Pinpoint the cell where the given text exists, returning its [X, Y] midpoint coordinate. 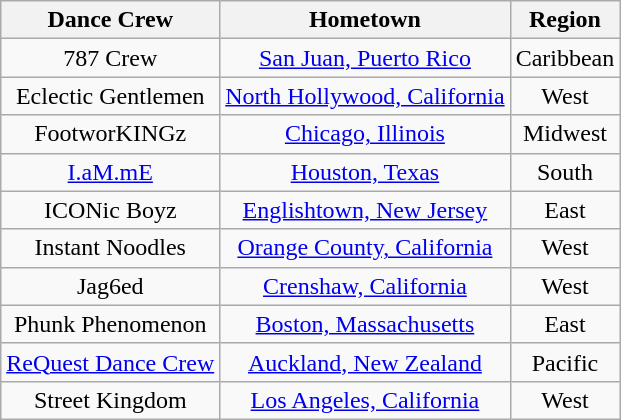
Dance Crew [110, 20]
Phunk Phenomenon [110, 324]
Englishtown, New Jersey [365, 210]
Jag6ed [110, 286]
Street Kingdom [110, 400]
Region [565, 20]
Caribbean [565, 58]
Los Angeles, California [365, 400]
North Hollywood, California [365, 96]
Pacific [565, 362]
Houston, Texas [365, 172]
Crenshaw, California [365, 286]
South [565, 172]
Boston, Massachusetts [365, 324]
ICONic Boyz [110, 210]
Auckland, New Zealand [365, 362]
Midwest [565, 134]
787 Crew [110, 58]
Chicago, Illinois [365, 134]
FootworKINGz [110, 134]
Hometown [365, 20]
San Juan, Puerto Rico [365, 58]
ReQuest Dance Crew [110, 362]
I.aM.mE [110, 172]
Eclectic Gentlemen [110, 96]
Instant Noodles [110, 248]
Orange County, California [365, 248]
